Scan for the cell matching the given text and deliver its [x, y] coordinate at center. 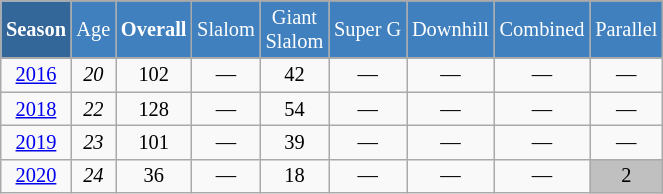
Slalom [226, 29]
Downhill [451, 29]
39 [294, 142]
23 [93, 142]
Season [36, 29]
36 [154, 176]
Age [93, 29]
102 [154, 75]
2016 [36, 75]
2 [626, 176]
22 [93, 109]
54 [294, 109]
42 [294, 75]
Parallel [626, 29]
20 [93, 75]
128 [154, 109]
18 [294, 176]
Combined [542, 29]
GiantSlalom [294, 29]
101 [154, 142]
2018 [36, 109]
Overall [154, 29]
2019 [36, 142]
Super G [368, 29]
24 [93, 176]
2020 [36, 176]
